Find where the given text appears and provide that cell's center as (x, y) coordinate. 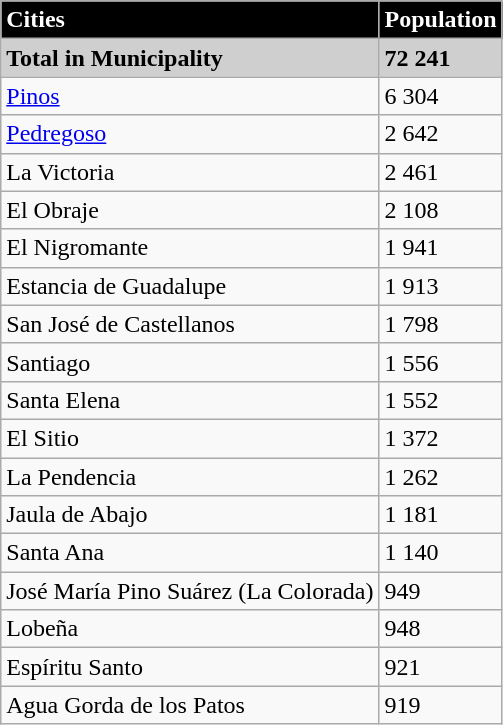
Agua Gorda de los Patos (190, 705)
1 798 (440, 324)
Pinos (190, 96)
José María Pino Suárez (La Colorada) (190, 591)
2 461 (440, 172)
949 (440, 591)
Pedregoso (190, 134)
2 642 (440, 134)
1 552 (440, 400)
6 304 (440, 96)
2 108 (440, 210)
72 241 (440, 58)
El Obraje (190, 210)
921 (440, 667)
Estancia de Guadalupe (190, 286)
1 372 (440, 438)
El Sitio (190, 438)
Santiago (190, 362)
1 941 (440, 248)
El Nigromante (190, 248)
1 262 (440, 477)
1 181 (440, 515)
Espíritu Santo (190, 667)
Cities (190, 20)
Lobeña (190, 629)
La Pendencia (190, 477)
1 913 (440, 286)
Jaula de Abajo (190, 515)
Santa Ana (190, 553)
1 556 (440, 362)
San José de Castellanos (190, 324)
La Victoria (190, 172)
1 140 (440, 553)
Total in Municipality (190, 58)
919 (440, 705)
Santa Elena (190, 400)
948 (440, 629)
Population (440, 20)
